Detect which cell encompasses the target text, then output its [x, y] center coordinate. 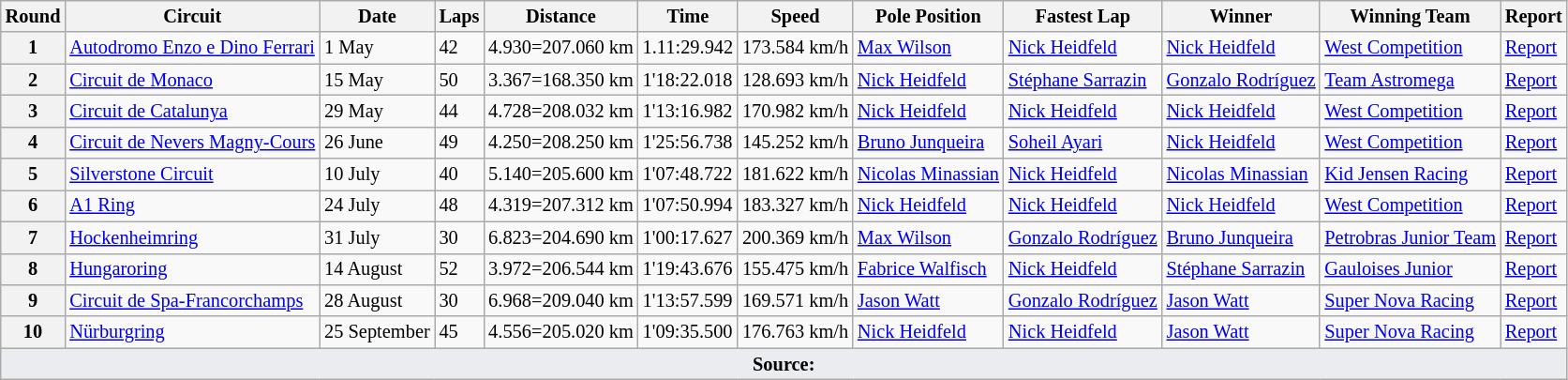
169.571 km/h [795, 300]
42 [459, 48]
Winner [1241, 16]
24 July [377, 205]
176.763 km/h [795, 332]
Nürburgring [192, 332]
A1 Ring [192, 205]
128.693 km/h [795, 80]
200.369 km/h [795, 237]
1'13:57.599 [688, 300]
4.728=208.032 km [560, 111]
26 June [377, 143]
Circuit de Spa-Francorchamps [192, 300]
173.584 km/h [795, 48]
Hockenheimring [192, 237]
Circuit de Nevers Magny-Cours [192, 143]
6 [34, 205]
3.972=206.544 km [560, 269]
Source: [784, 364]
2 [34, 80]
183.327 km/h [795, 205]
31 July [377, 237]
25 September [377, 332]
Distance [560, 16]
7 [34, 237]
1'07:50.994 [688, 205]
28 August [377, 300]
145.252 km/h [795, 143]
1'09:35.500 [688, 332]
14 August [377, 269]
4.319=207.312 km [560, 205]
Speed [795, 16]
1'07:48.722 [688, 175]
1'00:17.627 [688, 237]
9 [34, 300]
Time [688, 16]
6.968=209.040 km [560, 300]
45 [459, 332]
29 May [377, 111]
52 [459, 269]
Autodromo Enzo e Dino Ferrari [192, 48]
50 [459, 80]
Soheil Ayari [1083, 143]
Circuit de Monaco [192, 80]
3.367=168.350 km [560, 80]
5 [34, 175]
Fastest Lap [1083, 16]
Gauloises Junior [1410, 269]
Circuit de Catalunya [192, 111]
10 [34, 332]
Petrobras Junior Team [1410, 237]
10 July [377, 175]
3 [34, 111]
170.982 km/h [795, 111]
1 May [377, 48]
Circuit [192, 16]
155.475 km/h [795, 269]
4 [34, 143]
4.556=205.020 km [560, 332]
5.140=205.600 km [560, 175]
4.250=208.250 km [560, 143]
Date [377, 16]
49 [459, 143]
15 May [377, 80]
Fabrice Walfisch [928, 269]
Winning Team [1410, 16]
Laps [459, 16]
8 [34, 269]
4.930=207.060 km [560, 48]
48 [459, 205]
Round [34, 16]
Hungaroring [192, 269]
Pole Position [928, 16]
40 [459, 175]
Team Astromega [1410, 80]
44 [459, 111]
1'18:22.018 [688, 80]
1'25:56.738 [688, 143]
1'19:43.676 [688, 269]
6.823=204.690 km [560, 237]
Kid Jensen Racing [1410, 175]
1.11:29.942 [688, 48]
181.622 km/h [795, 175]
1 [34, 48]
1'13:16.982 [688, 111]
Silverstone Circuit [192, 175]
